Output the (X, Y) coordinate of the center of the cell containing the given text.  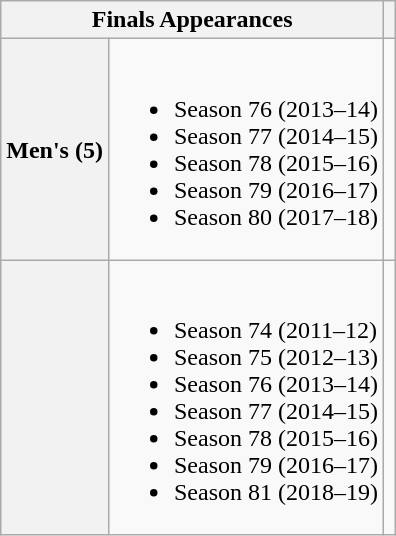
Season 76 (2013–14)Season 77 (2014–15)Season 78 (2015–16)Season 79 (2016–17)Season 80 (2017–18) (246, 150)
Finals Appearances (192, 20)
Season 74 (2011–12)Season 75 (2012–13)Season 76 (2013–14)Season 77 (2014–15)Season 78 (2015–16)Season 79 (2016–17)Season 81 (2018–19) (246, 398)
Men's (5) (55, 150)
